Search for the cell housing the specified text and yield its [x, y] center coordinate. 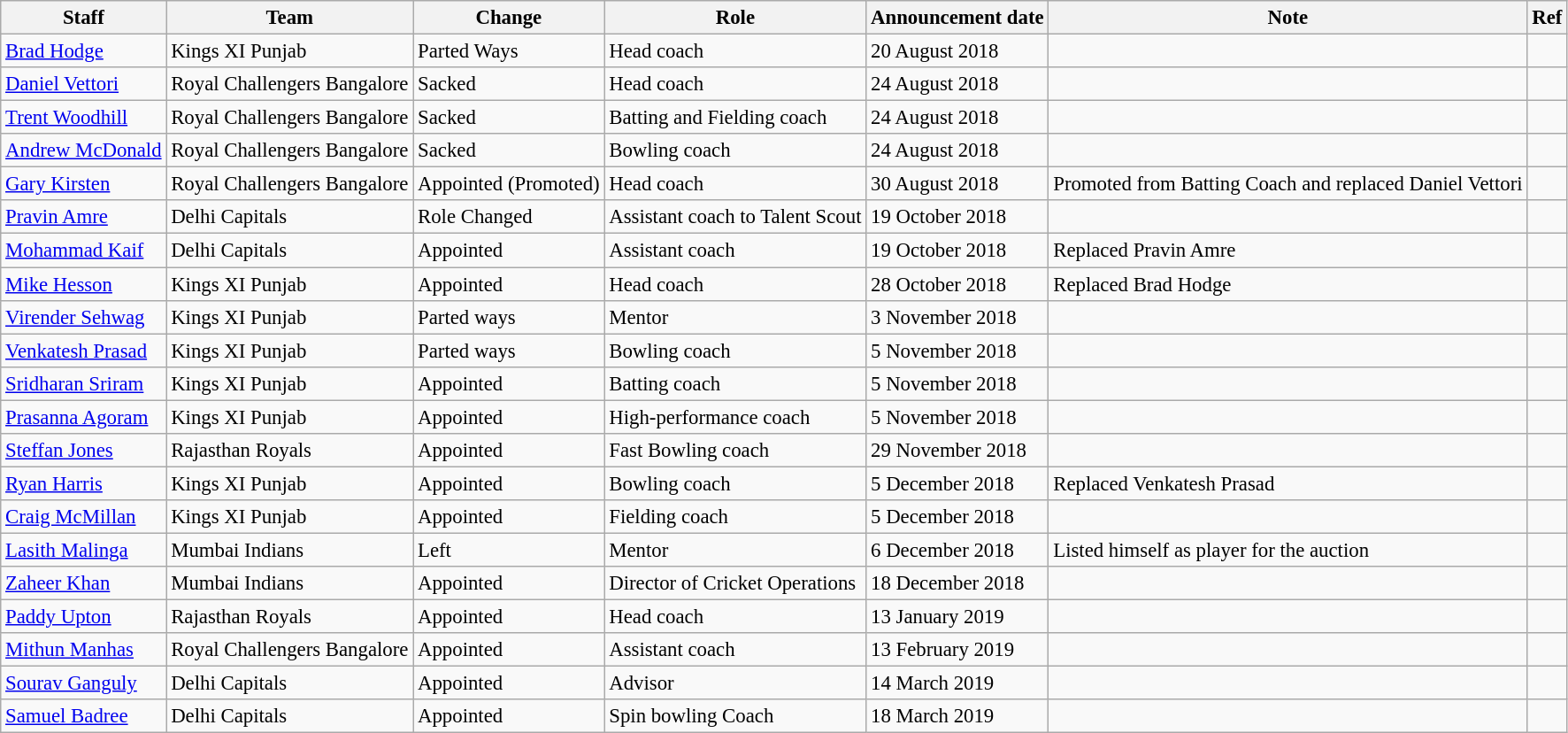
Promoted from Batting Coach and replaced Daniel Vettori [1288, 184]
Ryan Harris [83, 483]
Fielding coach [735, 517]
Mohammad Kaif [83, 251]
Ref [1547, 18]
Venkatesh Prasad [83, 351]
Spin bowling Coach [735, 716]
Lasith Malinga [83, 550]
Virender Sehwag [83, 317]
Change [509, 18]
Director of Cricket Operations [735, 583]
Team [290, 18]
Parted Ways [509, 51]
Brad Hodge [83, 51]
Pravin Amre [83, 217]
Sourav Ganguly [83, 683]
Assistant coach to Talent Scout [735, 217]
Staff [83, 18]
Role [735, 18]
Left [509, 550]
Mike Hesson [83, 284]
Listed himself as player for the auction [1288, 550]
30 August 2018 [957, 184]
Sridharan Sriram [83, 383]
Batting and Fielding coach [735, 118]
29 November 2018 [957, 451]
Role Changed [509, 217]
28 October 2018 [957, 284]
Replaced Pravin Amre [1288, 251]
Gary Kirsten [83, 184]
Daniel Vettori [83, 84]
Zaheer Khan [83, 583]
18 March 2019 [957, 716]
Fast Bowling coach [735, 451]
13 February 2019 [957, 650]
6 December 2018 [957, 550]
Note [1288, 18]
Prasanna Agoram [83, 417]
Announcement date [957, 18]
Mithun Manhas [83, 650]
Replaced Brad Hodge [1288, 284]
Replaced Venkatesh Prasad [1288, 483]
20 August 2018 [957, 51]
Appointed (Promoted) [509, 184]
14 March 2019 [957, 683]
Andrew McDonald [83, 150]
18 December 2018 [957, 583]
Advisor [735, 683]
3 November 2018 [957, 317]
Steffan Jones [83, 451]
Samuel Badree [83, 716]
High-performance coach [735, 417]
13 January 2019 [957, 617]
Paddy Upton [83, 617]
Batting coach [735, 383]
Trent Woodhill [83, 118]
Craig McMillan [83, 517]
